Identify which cell holds the provided text, then report its [X, Y] central coordinate. 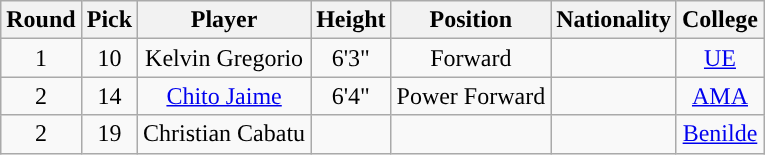
Benilde [720, 134]
College [720, 20]
Chito Jaime [224, 96]
Nationality [614, 20]
Pick [109, 20]
Height [351, 20]
1 [41, 58]
Christian Cabatu [224, 134]
Kelvin Gregorio [224, 58]
14 [109, 96]
Player [224, 20]
Position [471, 20]
6'4" [351, 96]
UE [720, 58]
AMA [720, 96]
Forward [471, 58]
10 [109, 58]
Power Forward [471, 96]
6'3" [351, 58]
Round [41, 20]
19 [109, 134]
